Extract the (X, Y) coordinate from the center of the cell holding the provided text.  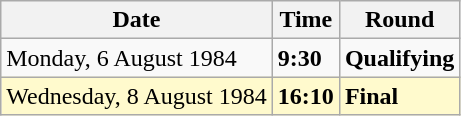
Date (137, 20)
Round (399, 20)
Qualifying (399, 58)
16:10 (306, 96)
Time (306, 20)
9:30 (306, 58)
Wednesday, 8 August 1984 (137, 96)
Monday, 6 August 1984 (137, 58)
Final (399, 96)
